Detect which cell encompasses the target text, then output its (x, y) center coordinate. 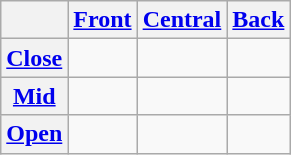
Open (34, 134)
Front (102, 20)
Mid (34, 96)
Close (34, 58)
Back (258, 20)
Central (182, 20)
